Scan for the cell matching the given text and deliver its [x, y] coordinate at center. 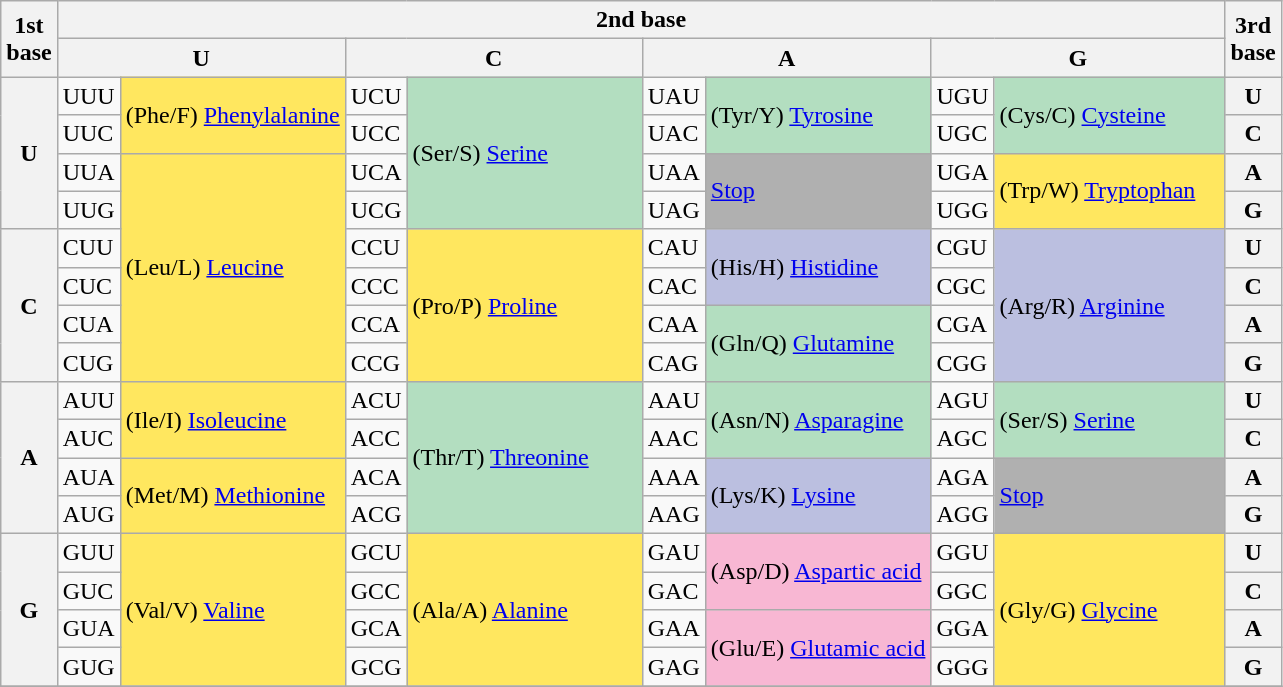
UUC [88, 134]
GCC [376, 591]
ACU [376, 400]
CUA [88, 324]
GUA [88, 629]
GAG [674, 667]
CAA [674, 324]
(Gly/G) Glycine [1110, 610]
(Leu/L) Leucine [232, 267]
UCC [376, 134]
AAG [674, 515]
AGC [962, 438]
CAC [674, 286]
(Tyr/Y) Tyrosine [818, 115]
UAU [674, 96]
UAA [674, 172]
(Pro/P) Proline [524, 305]
(Thr/T) Threonine [524, 457]
AGG [962, 515]
UGC [962, 134]
AGA [962, 477]
1stbase [29, 39]
UCG [376, 210]
CAU [674, 248]
CCC [376, 286]
GGU [962, 553]
GGA [962, 629]
(His/H) Histidine [818, 267]
GCU [376, 553]
ACC [376, 438]
GUG [88, 667]
CGA [962, 324]
AUA [88, 477]
(Glu/E) Glutamic acid [818, 648]
(Trp/W) Tryptophan [1110, 191]
UCA [376, 172]
GCG [376, 667]
AGU [962, 400]
UUA [88, 172]
(Lys/K) Lysine [818, 496]
UAC [674, 134]
CGU [962, 248]
(Val/V) Valine [232, 610]
GCA [376, 629]
ACA [376, 477]
GAC [674, 591]
UGG [962, 210]
CCG [376, 362]
AUG [88, 515]
GAU [674, 553]
AAA [674, 477]
GUU [88, 553]
GGC [962, 591]
AAC [674, 438]
GGG [962, 667]
AUC [88, 438]
GAA [674, 629]
ACG [376, 515]
(Ile/I) Isoleucine [232, 419]
(Arg/R) Arginine [1110, 305]
CGG [962, 362]
UUG [88, 210]
CUG [88, 362]
AAU [674, 400]
AUU [88, 400]
CAG [674, 362]
(Cys/C) Cysteine [1110, 115]
CCA [376, 324]
2nd base [641, 20]
UCU [376, 96]
(Ala/A) Alanine [524, 610]
CUC [88, 286]
(Phe/F) Phenylalanine [232, 115]
CCU [376, 248]
(Asp/D) Aspartic acid [818, 572]
UGU [962, 96]
UGA [962, 172]
CUU [88, 248]
3rdbase [1253, 39]
(Gln/Q) Glutamine [818, 343]
(Asn/N) Asparagine [818, 419]
(Met/M) Methionine [232, 496]
GUC [88, 591]
CGC [962, 286]
UAG [674, 210]
UUU [88, 96]
